Locate the cell with the specified text and output its (x, y) center coordinate. 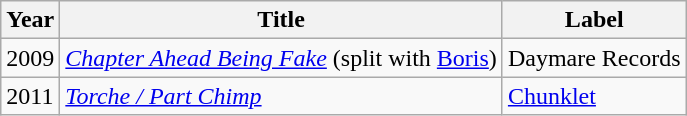
Label (594, 20)
Chapter Ahead Being Fake (split with Boris) (282, 58)
2009 (30, 58)
Daymare Records (594, 58)
Torche / Part Chimp (282, 96)
Title (282, 20)
Chunklet (594, 96)
2011 (30, 96)
Year (30, 20)
